Pinpoint the cell where the given text exists, returning its (X, Y) midpoint coordinate. 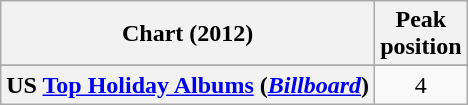
Chart (2012) (188, 34)
US Top Holiday Albums (Billboard) (188, 85)
4 (421, 85)
Peakposition (421, 34)
